Determine the [x, y] coordinate at the center of the cell enclosing the given text.  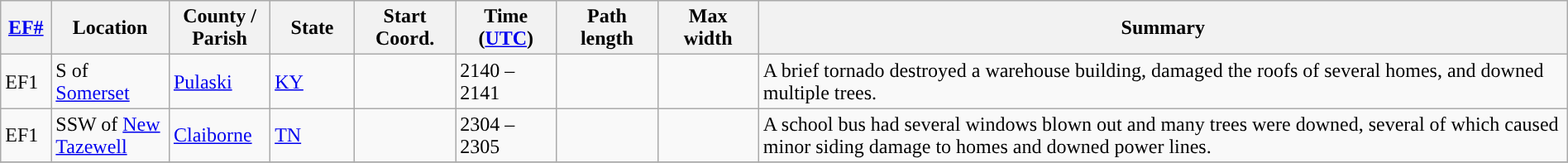
County / Parish [219, 28]
Claiborne [219, 136]
Max width [708, 28]
Pulaski [219, 81]
SSW of New Tazewell [111, 136]
A school bus had several windows blown out and many trees were downed, several of which caused minor siding damage to homes and downed power lines. [1163, 136]
KY [313, 81]
A brief tornado destroyed a warehouse building, damaged the roofs of several homes, and downed multiple trees. [1163, 81]
State [313, 28]
2140 – 2141 [506, 81]
S of Somerset [111, 81]
EF# [26, 28]
Location [111, 28]
Path length [607, 28]
TN [313, 136]
2304 – 2305 [506, 136]
Time (UTC) [506, 28]
Summary [1163, 28]
Start Coord. [404, 28]
